Output the (x, y) coordinate of the center of the cell containing the given text.  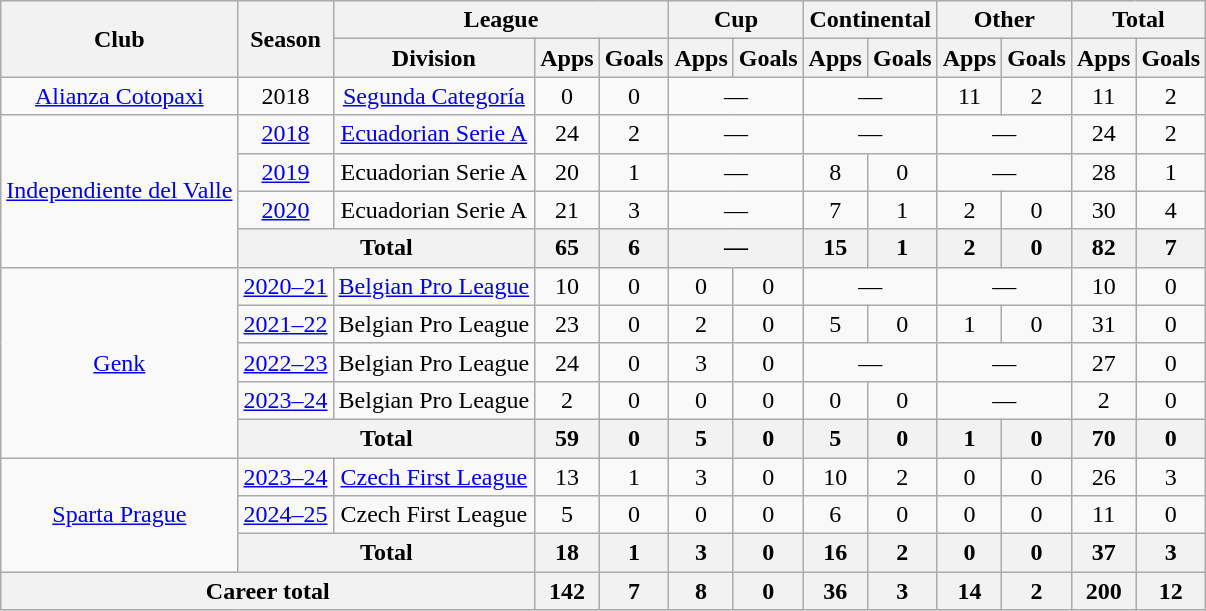
28 (1103, 172)
82 (1103, 248)
31 (1103, 324)
League (501, 20)
70 (1103, 438)
Club (120, 39)
142 (567, 591)
16 (835, 553)
4 (1171, 210)
200 (1103, 591)
2020 (286, 210)
37 (1103, 553)
Career total (268, 591)
30 (1103, 210)
Continental (870, 20)
13 (567, 477)
Alianza Cotopaxi (120, 96)
20 (567, 172)
15 (835, 248)
Sparta Prague (120, 515)
Other (1004, 20)
Segunda Categoría (434, 96)
2024–25 (286, 515)
2022–23 (286, 362)
2019 (286, 172)
36 (835, 591)
14 (969, 591)
59 (567, 438)
2021–22 (286, 324)
Season (286, 39)
18 (567, 553)
Genk (120, 362)
21 (567, 210)
27 (1103, 362)
65 (567, 248)
Cup (736, 20)
2020–21 (286, 286)
Independiente del Valle (120, 191)
12 (1171, 591)
26 (1103, 477)
Division (434, 58)
23 (567, 324)
